Locate the cell with the specified text and output its (X, Y) center coordinate. 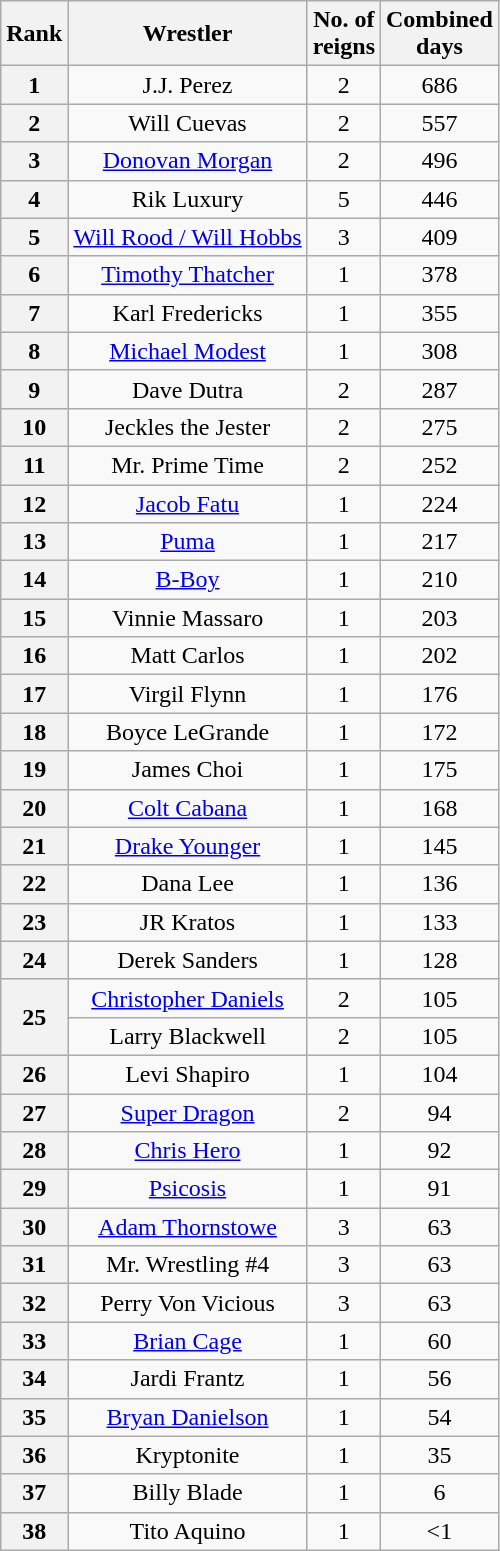
<1 (440, 1531)
224 (440, 503)
Vinnie Massaro (188, 618)
176 (440, 694)
Will Rood / Will Hobbs (188, 237)
202 (440, 656)
Tito Aquino (188, 1531)
275 (440, 427)
Perry Von Vicious (188, 1303)
Wrestler (188, 34)
136 (440, 884)
Jeckles the Jester (188, 427)
172 (440, 732)
Mr. Prime Time (188, 465)
Jacob Fatu (188, 503)
20 (34, 808)
13 (34, 542)
Chris Hero (188, 1151)
B-Boy (188, 580)
217 (440, 542)
Christopher Daniels (188, 998)
James Choi (188, 770)
Michael Modest (188, 351)
355 (440, 313)
60 (440, 1341)
Rank (34, 34)
686 (440, 85)
18 (34, 732)
Rik Luxury (188, 199)
203 (440, 618)
36 (34, 1455)
210 (440, 580)
175 (440, 770)
168 (440, 808)
9 (34, 389)
22 (34, 884)
145 (440, 846)
23 (34, 922)
No. ofreigns (344, 34)
409 (440, 237)
34 (34, 1379)
Billy Blade (188, 1493)
24 (34, 960)
15 (34, 618)
91 (440, 1189)
26 (34, 1074)
Bryan Danielson (188, 1417)
33 (34, 1341)
16 (34, 656)
133 (440, 922)
12 (34, 503)
92 (440, 1151)
496 (440, 161)
Virgil Flynn (188, 694)
Larry Blackwell (188, 1036)
56 (440, 1379)
Derek Sanders (188, 960)
27 (34, 1113)
Karl Fredericks (188, 313)
17 (34, 694)
Adam Thornstowe (188, 1227)
14 (34, 580)
252 (440, 465)
94 (440, 1113)
Dana Lee (188, 884)
11 (34, 465)
8 (34, 351)
31 (34, 1265)
25 (34, 1017)
Kryptonite (188, 1455)
Timothy Thatcher (188, 275)
38 (34, 1531)
378 (440, 275)
Jardi Frantz (188, 1379)
446 (440, 199)
128 (440, 960)
19 (34, 770)
308 (440, 351)
7 (34, 313)
4 (34, 199)
Matt Carlos (188, 656)
Will Cuevas (188, 123)
21 (34, 846)
54 (440, 1417)
Mr. Wrestling #4 (188, 1265)
10 (34, 427)
37 (34, 1493)
29 (34, 1189)
Boyce LeGrande (188, 732)
Levi Shapiro (188, 1074)
JR Kratos (188, 922)
Puma (188, 542)
Combineddays (440, 34)
30 (34, 1227)
104 (440, 1074)
Brian Cage (188, 1341)
Drake Younger (188, 846)
32 (34, 1303)
Super Dragon (188, 1113)
557 (440, 123)
Donovan Morgan (188, 161)
Dave Dutra (188, 389)
Colt Cabana (188, 808)
Psicosis (188, 1189)
28 (34, 1151)
287 (440, 389)
J.J. Perez (188, 85)
